Find where the given text appears and provide that cell's center as [X, Y] coordinate. 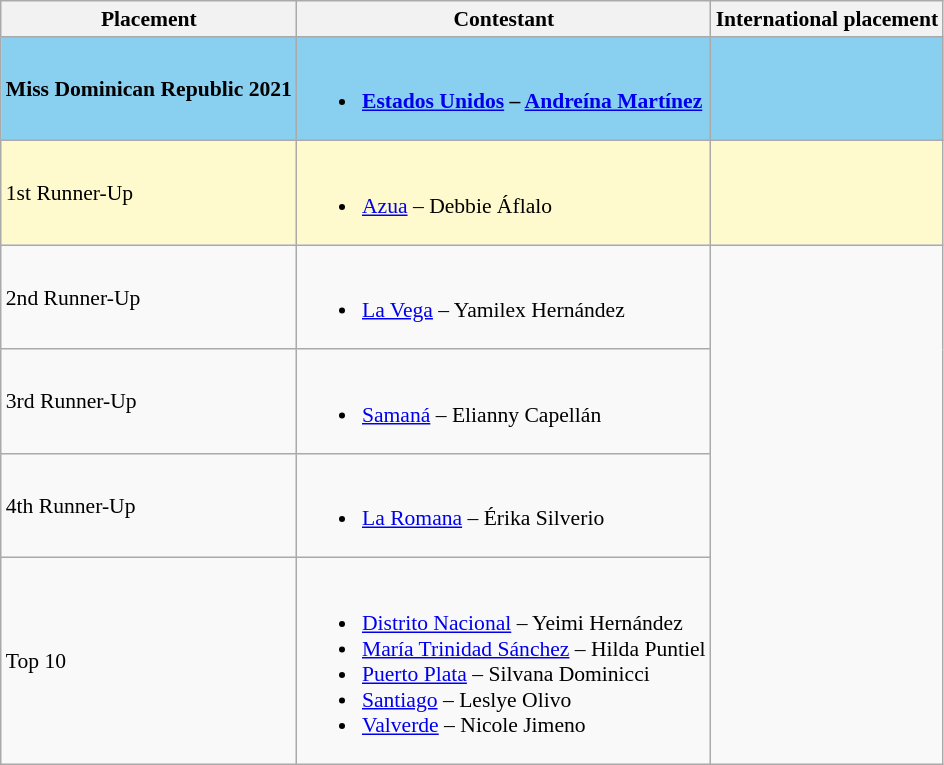
Azua – Debbie Áflalo [504, 193]
Contestant [504, 19]
Estados Unidos – Andreína Martínez [504, 89]
International placement [828, 19]
3rd Runner-Up [149, 402]
Top 10 [149, 661]
Samaná – Elianny Capellán [504, 402]
1st Runner-Up [149, 193]
La Romana – Érika Silverio [504, 506]
Miss Dominican Republic 2021 [149, 89]
4th Runner-Up [149, 506]
2nd Runner-Up [149, 297]
La Vega – Yamilex Hernández [504, 297]
Placement [149, 19]
